Determine the (x, y) coordinate at the center of the cell enclosing the given text.  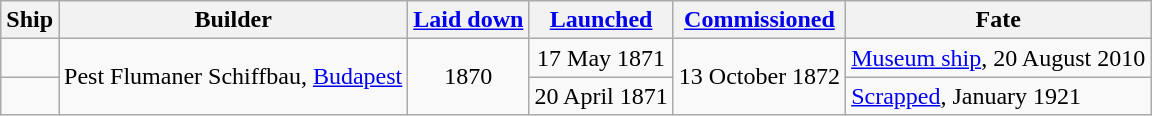
Builder (234, 20)
Laid down (468, 20)
Scrapped, January 1921 (998, 96)
Launched (601, 20)
Commissioned (759, 20)
20 April 1871 (601, 96)
Museum ship, 20 August 2010 (998, 58)
13 October 1872 (759, 77)
Ship (30, 20)
Fate (998, 20)
1870 (468, 77)
Pest Flumaner Schiffbau, Budapest (234, 77)
17 May 1871 (601, 58)
